For the text-containing cell, return its midpoint in [X, Y] coordinate format. 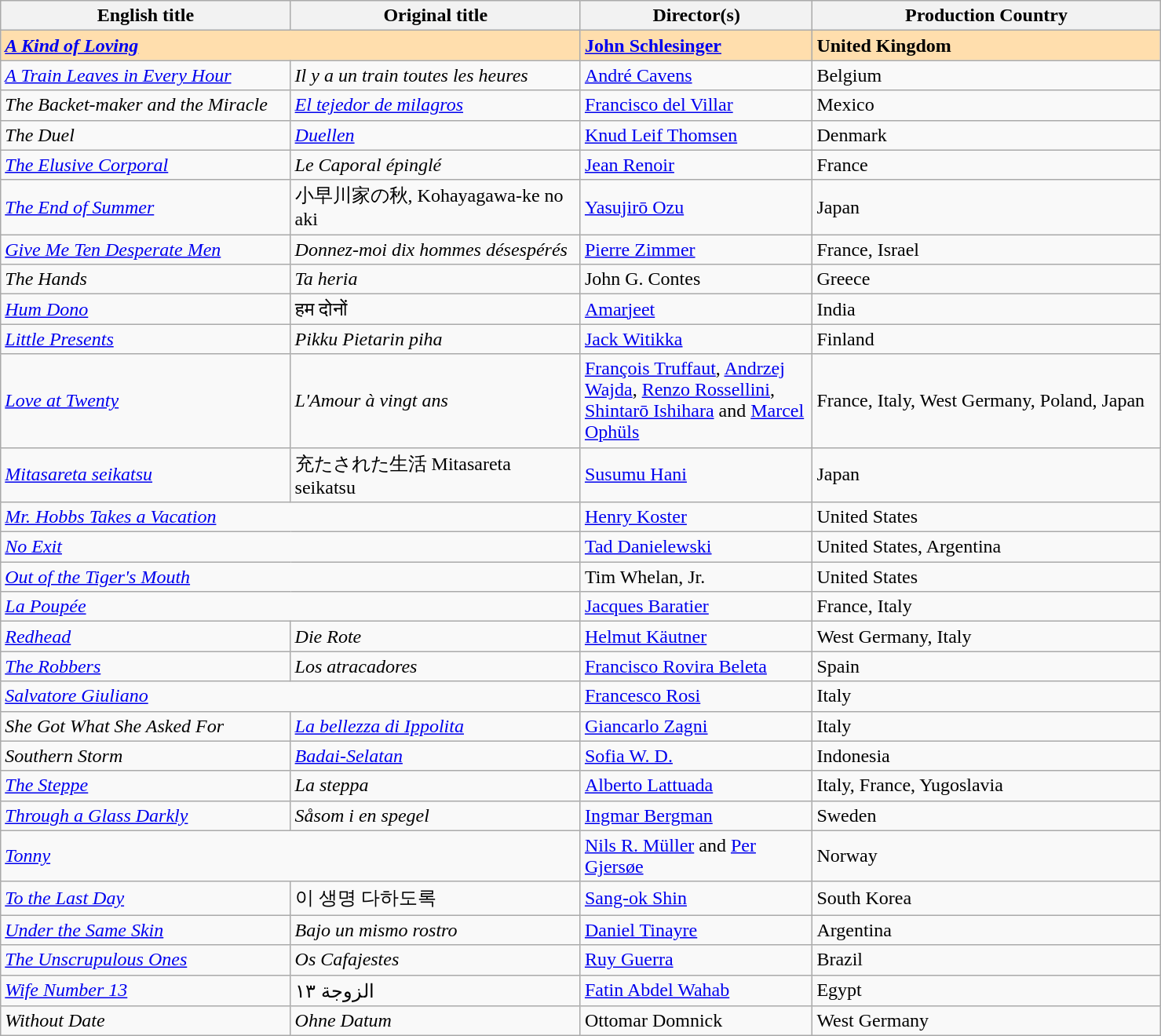
Director(s) [696, 16]
Ruy Guerra [696, 960]
Egypt [986, 990]
Såsom i en spegel [435, 815]
Sofia W. D. [696, 756]
Tonny [290, 855]
Francesco Rosi [696, 696]
Little Presents [146, 339]
India [986, 309]
Out of the Tiger's Mouth [290, 577]
Indonesia [986, 756]
Il y a un train toutes les heures [435, 75]
The Hands [146, 279]
充たされた生活 Mitasareta seikatsu [435, 475]
Finland [986, 339]
France, Italy [986, 607]
Love at Twenty [146, 400]
A Kind of Loving [290, 46]
Under the Same Skin [146, 930]
Hum Dono [146, 309]
Jacques Baratier [696, 607]
Salvatore Giuliano [290, 696]
Badai-Selatan [435, 756]
Through a Glass Darkly [146, 815]
Jean Renoir [696, 165]
Giancarlo Zagni [696, 726]
Tad Danielewski [696, 547]
François Truffaut, Andrzej Wajda, Renzo Rossellini, Shintarō Ishihara and Marcel Ophüls [696, 400]
Jack Witikka [696, 339]
Helmut Käutner [696, 637]
Nils R. Müller and Per Gjersøe [696, 855]
الزوجة ١٣ [435, 990]
Amarjeet [696, 309]
Donnez-moi dix hommes désespérés [435, 250]
小早川家の秋, Kohayagawa-ke no aki [435, 207]
Henry Koster [696, 517]
Denmark [986, 135]
La Poupée [290, 607]
Susumu Hani [696, 475]
El tejedor de milagros [435, 105]
La steppa [435, 786]
L'Amour à vingt ans [435, 400]
France [986, 165]
Greece [986, 279]
Original title [435, 16]
She Got What She Asked For [146, 726]
South Korea [986, 898]
Duellen [435, 135]
No Exit [290, 547]
Argentina [986, 930]
Alberto Lattuada [696, 786]
Fatin Abdel Wahab [696, 990]
Daniel Tinayre [696, 930]
Yasujirō Ozu [696, 207]
The Steppe [146, 786]
André Cavens [696, 75]
Belgium [986, 75]
Pikku Pietarin piha [435, 339]
Spain [986, 666]
Le Caporal épinglé [435, 165]
이 생명 다하도록 [435, 898]
Sweden [986, 815]
Ta heria [435, 279]
Brazil [986, 960]
West Germany, Italy [986, 637]
Ottomar Domnick [696, 1021]
A Train Leaves in Every Hour [146, 75]
Ohne Datum [435, 1021]
Os Cafajestes [435, 960]
Die Rote [435, 637]
Give Me Ten Desperate Men [146, 250]
France, Israel [986, 250]
Southern Storm [146, 756]
Wife Number 13 [146, 990]
Production Country [986, 16]
Bajo un mismo rostro [435, 930]
France, Italy, West Germany, Poland, Japan [986, 400]
Mexico [986, 105]
The End of Summer [146, 207]
Sang-ok Shin [696, 898]
West Germany [986, 1021]
United Kingdom [986, 46]
To the Last Day [146, 898]
John G. Contes [696, 279]
Mr. Hobbs Takes a Vacation [290, 517]
Without Date [146, 1021]
Ingmar Bergman [696, 815]
Norway [986, 855]
The Unscrupulous Ones [146, 960]
Italy, France, Yugoslavia [986, 786]
La bellezza di Ippolita [435, 726]
Tim Whelan, Jr. [696, 577]
Francisco del Villar [696, 105]
The Elusive Corporal [146, 165]
United States, Argentina [986, 547]
Redhead [146, 637]
The Duel [146, 135]
Los atracadores [435, 666]
John Schlesinger [696, 46]
Knud Leif Thomsen [696, 135]
English title [146, 16]
The Backet-maker and the Miracle [146, 105]
हम दोनों [435, 309]
The Robbers [146, 666]
Mitasareta seikatsu [146, 475]
Francisco Rovira Beleta [696, 666]
Pierre Zimmer [696, 250]
